Extract the [X, Y] coordinate from the center of the cell holding the provided text.  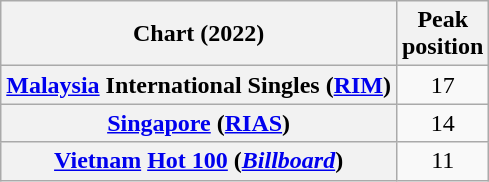
17 [442, 85]
Chart (2022) [199, 34]
Vietnam Hot 100 (Billboard) [199, 161]
Singapore (RIAS) [199, 123]
11 [442, 161]
Peakposition [442, 34]
14 [442, 123]
Malaysia International Singles (RIM) [199, 85]
